Determine the (x, y) coordinate at the center of the cell enclosing the given text.  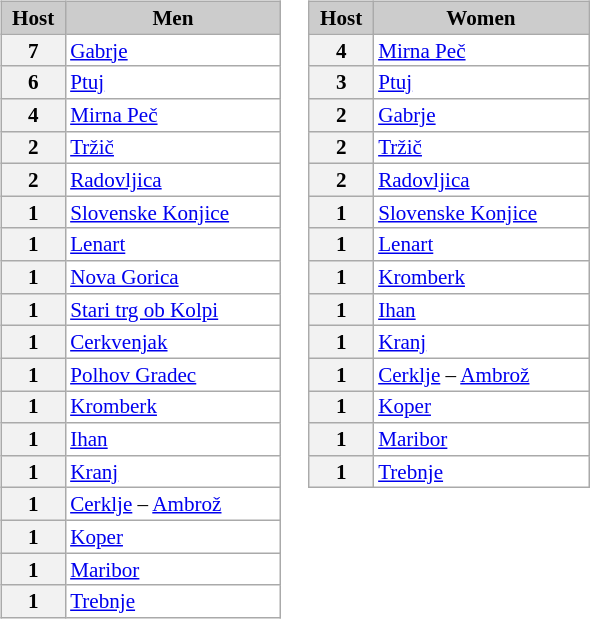
Stari trg ob Kolpi (172, 309)
7 (33, 50)
6 (33, 82)
Men (172, 17)
Cerkvenjak (172, 342)
Women (480, 17)
3 (341, 82)
Polhov Gradec (172, 374)
Nova Gorica (172, 277)
